Determine the [x, y] coordinate at the center of the cell enclosing the given text.  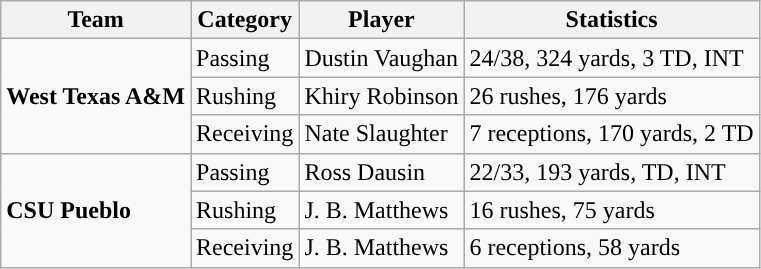
16 rushes, 75 yards [612, 210]
Nate Slaughter [382, 134]
Khiry Robinson [382, 96]
Category [244, 20]
Ross Dausin [382, 172]
Statistics [612, 20]
CSU Pueblo [96, 210]
24/38, 324 yards, 3 TD, INT [612, 58]
Player [382, 20]
6 receptions, 58 yards [612, 248]
26 rushes, 176 yards [612, 96]
West Texas A&M [96, 96]
Dustin Vaughan [382, 58]
Team [96, 20]
22/33, 193 yards, TD, INT [612, 172]
7 receptions, 170 yards, 2 TD [612, 134]
